For the text-containing cell, return its midpoint in (x, y) coordinate format. 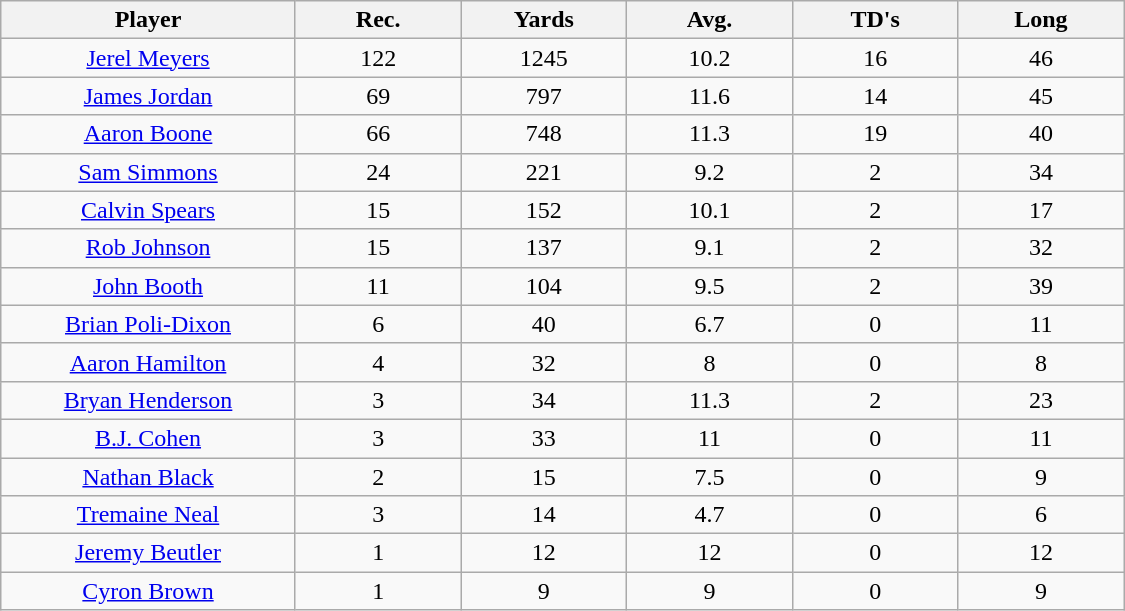
39 (1041, 286)
Player (148, 20)
Aaron Boone (148, 134)
10.2 (710, 58)
Calvin Spears (148, 210)
Yards (544, 20)
Jeremy Beutler (148, 553)
Bryan Henderson (148, 400)
221 (544, 172)
James Jordan (148, 96)
Rob Johnson (148, 248)
4 (378, 362)
10.1 (710, 210)
45 (1041, 96)
Cyron Brown (148, 591)
11.6 (710, 96)
7.5 (710, 477)
6.7 (710, 324)
66 (378, 134)
John Booth (148, 286)
1245 (544, 58)
23 (1041, 400)
Rec. (378, 20)
9.1 (710, 248)
16 (875, 58)
Brian Poli-Dixon (148, 324)
748 (544, 134)
137 (544, 248)
9.2 (710, 172)
Aaron Hamilton (148, 362)
Long (1041, 20)
Avg. (710, 20)
9.5 (710, 286)
33 (544, 438)
19 (875, 134)
Jerel Meyers (148, 58)
69 (378, 96)
TD's (875, 20)
4.7 (710, 515)
797 (544, 96)
Sam Simmons (148, 172)
Tremaine Neal (148, 515)
122 (378, 58)
24 (378, 172)
B.J. Cohen (148, 438)
152 (544, 210)
104 (544, 286)
46 (1041, 58)
17 (1041, 210)
Nathan Black (148, 477)
